Scan for the cell matching the given text and deliver its (X, Y) coordinate at center. 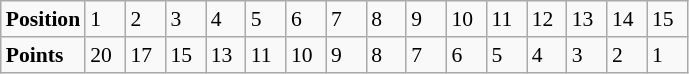
Points (43, 55)
20 (105, 55)
17 (145, 55)
14 (627, 19)
12 (547, 19)
Position (43, 19)
